For the text-containing cell, return its midpoint in [x, y] coordinate format. 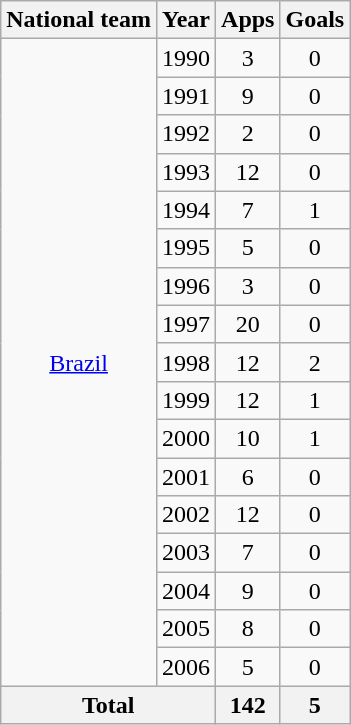
8 [248, 629]
2002 [186, 515]
1991 [186, 96]
Total [108, 705]
2001 [186, 477]
2006 [186, 667]
Brazil [79, 362]
1999 [186, 400]
2003 [186, 553]
1997 [186, 324]
10 [248, 438]
1998 [186, 362]
1995 [186, 248]
6 [248, 477]
1992 [186, 134]
Goals [315, 20]
1994 [186, 210]
142 [248, 705]
National team [79, 20]
1996 [186, 286]
1990 [186, 58]
Apps [248, 20]
Year [186, 20]
1993 [186, 172]
20 [248, 324]
2005 [186, 629]
2000 [186, 438]
2004 [186, 591]
